Return (X, Y) of the center of cell containing provided text 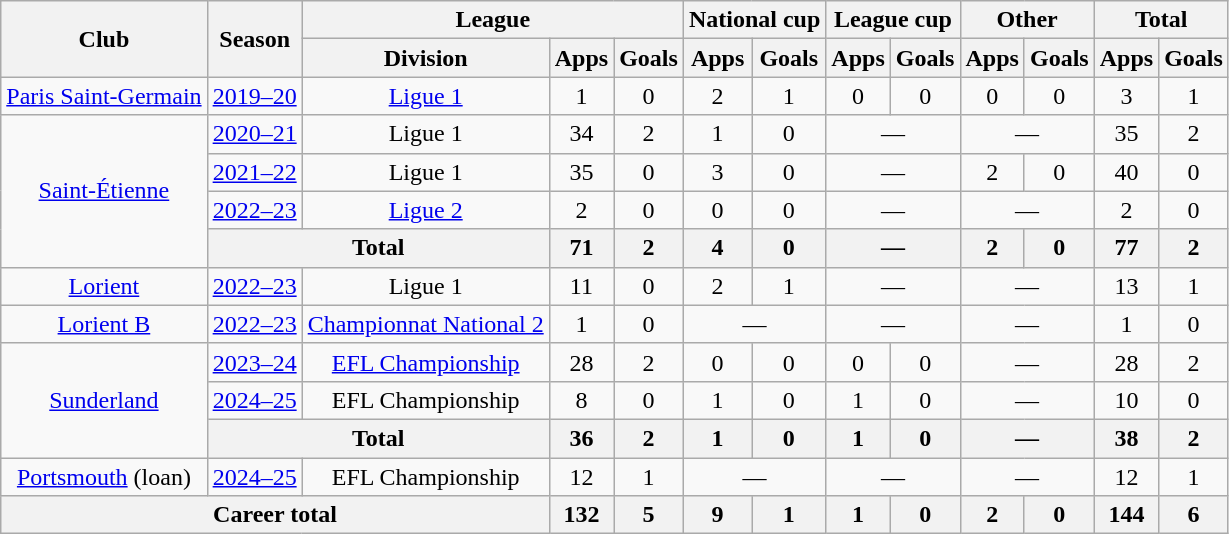
38 (1126, 438)
2021–22 (254, 172)
Saint-Étienne (104, 191)
144 (1126, 515)
Lorient (104, 286)
Ligue 2 (426, 210)
9 (717, 515)
2019–20 (254, 96)
Championnat National 2 (426, 324)
Club (104, 39)
132 (581, 515)
Season (254, 39)
Career total (275, 515)
Lorient B (104, 324)
8 (581, 400)
2020–21 (254, 134)
77 (1126, 248)
10 (1126, 400)
Paris Saint-Germain (104, 96)
Other (1027, 20)
National cup (754, 20)
2023–24 (254, 362)
League cup (893, 20)
Division (426, 58)
11 (581, 286)
League (492, 20)
40 (1126, 172)
4 (717, 248)
5 (649, 515)
13 (1126, 286)
71 (581, 248)
36 (581, 438)
34 (581, 134)
Portsmouth (loan) (104, 477)
6 (1194, 515)
Sunderland (104, 400)
